Return the (x, y) coordinate for the center point of the cell that contains the specified text.  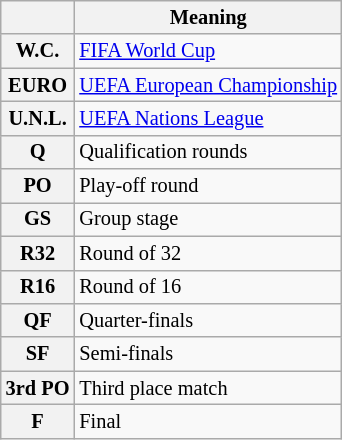
GS (38, 219)
Q (38, 152)
Quarter-finals (208, 320)
Group stage (208, 219)
SF (38, 354)
U.N.L. (38, 118)
PO (38, 186)
F (38, 421)
Qualification rounds (208, 152)
QF (38, 320)
R16 (38, 287)
Third place match (208, 388)
R32 (38, 253)
UEFA European Championship (208, 85)
Round of 16 (208, 287)
Final (208, 421)
FIFA World Cup (208, 51)
Round of 32 (208, 253)
3rd PO (38, 388)
UEFA Nations League (208, 118)
EURO (38, 85)
Play-off round (208, 186)
W.C. (38, 51)
Meaning (208, 17)
Semi-finals (208, 354)
